Provide the [x, y] coordinate of the cell's center where the given text is located.  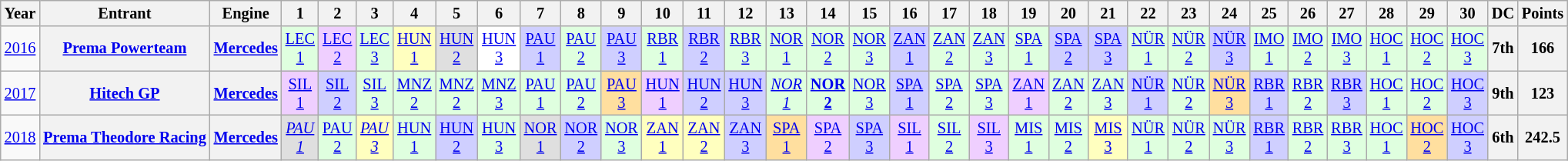
LEC1 [300, 49]
2018 [20, 137]
19 [1028, 13]
2016 [20, 49]
Prema Powerteam [125, 49]
IMO2 [1308, 49]
7th [1503, 49]
26 [1308, 13]
MIS2 [1068, 137]
MNZ3 [499, 93]
Points [1543, 13]
21 [1108, 13]
22 [1148, 13]
29 [1427, 13]
10 [663, 13]
24 [1230, 13]
Hitech GP [125, 93]
MIS1 [1028, 137]
7 [540, 13]
242.5 [1543, 137]
28 [1387, 13]
2 [337, 13]
Entrant [125, 13]
166 [1543, 49]
LEC2 [337, 49]
12 [745, 13]
23 [1189, 13]
4 [414, 13]
25 [1269, 13]
Year [20, 13]
20 [1068, 13]
IMO3 [1346, 49]
8 [580, 13]
18 [989, 13]
Engine [246, 13]
27 [1346, 13]
Prema Theodore Racing [125, 137]
17 [949, 13]
3 [375, 13]
13 [787, 13]
6 [499, 13]
16 [910, 13]
15 [870, 13]
1 [300, 13]
2017 [20, 93]
9th [1503, 93]
14 [828, 13]
IMO1 [1269, 49]
30 [1467, 13]
11 [704, 13]
MIS3 [1108, 137]
6th [1503, 137]
DC [1503, 13]
9 [622, 13]
123 [1543, 93]
5 [457, 13]
LEC3 [375, 49]
